Return the [x, y] coordinate for the center point of the cell that contains the specified text.  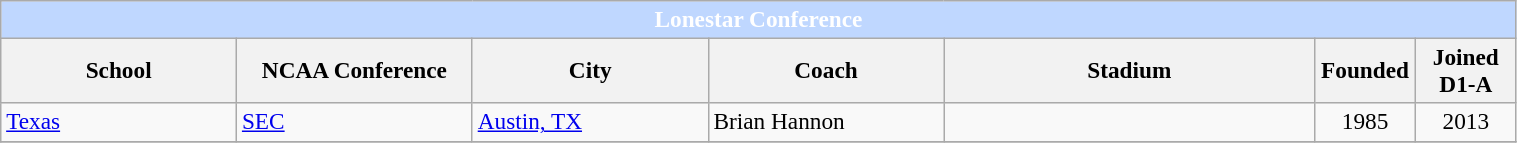
Joined D1-A [1466, 70]
Stadium [1130, 70]
Texas [119, 122]
1985 [1366, 122]
Founded [1366, 70]
NCAA Conference [355, 70]
City [590, 70]
SEC [355, 122]
Coach [826, 70]
Brian Hannon [826, 122]
Lonestar Conference [758, 19]
Austin, TX [590, 122]
2013 [1466, 122]
School [119, 70]
